Locate the cell with the specified text and output its [x, y] center coordinate. 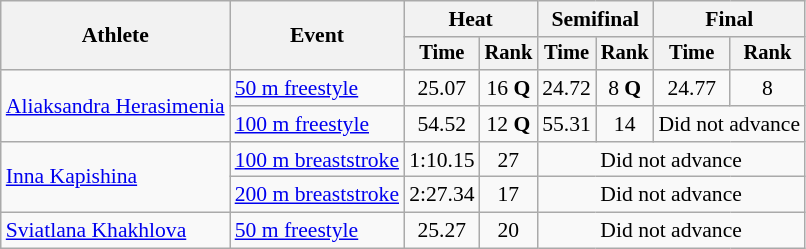
55.31 [566, 124]
8 [768, 88]
2:27.34 [442, 195]
Sviatlana Khakhlova [116, 231]
20 [509, 231]
14 [625, 124]
Inna Kapishina [116, 178]
Semifinal [595, 19]
27 [509, 160]
16 Q [509, 88]
Athlete [116, 36]
200 m breaststroke [317, 195]
100 m freestyle [317, 124]
25.07 [442, 88]
24.77 [692, 88]
Heat [470, 19]
8 Q [625, 88]
54.52 [442, 124]
12 Q [509, 124]
Aliaksandra Herasimenia [116, 106]
Final [729, 19]
Event [317, 36]
25.27 [442, 231]
17 [509, 195]
1:10.15 [442, 160]
100 m breaststroke [317, 160]
24.72 [566, 88]
